Provide the [X, Y] coordinate of the cell's center where the given text is located.  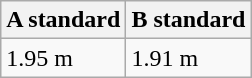
A standard [64, 20]
B standard [188, 20]
1.91 m [188, 58]
1.95 m [64, 58]
